Pinpoint the cell where the given text exists, returning its [X, Y] midpoint coordinate. 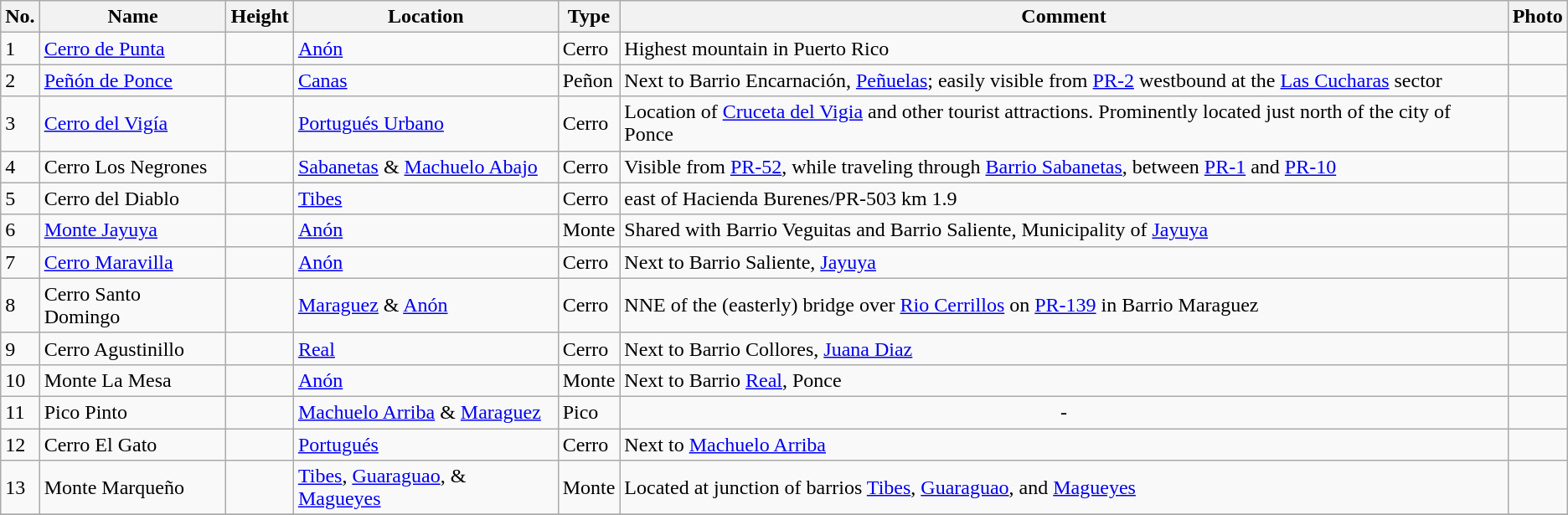
Monte Jayuya [132, 230]
Maraguez & Anón [426, 305]
Next to Barrio Encarnación, Peñuelas; easily visible from PR-2 westbound at the Las Cucharas sector [1064, 80]
Tibes [426, 198]
Name [132, 17]
Located at junction of barrios Tibes, Guaraguao, and Magueyes [1064, 487]
- [1064, 412]
8 [20, 305]
Cerro del Diablo [132, 198]
Height [260, 17]
13 [20, 487]
Portugués Urbano [426, 124]
Shared with Barrio Veguitas and Barrio Saliente, Municipality of Jayuya [1064, 230]
Real [426, 348]
NNE of the (easterly) bridge over Rio Cerrillos on PR-139 in Barrio Maraguez [1064, 305]
1 [20, 49]
Peñon [589, 80]
Cerro del Vigía [132, 124]
east of Hacienda Burenes/PR-503 km 1.9 [1064, 198]
6 [20, 230]
Location [426, 17]
11 [20, 412]
Machuelo Arriba & Maraguez [426, 412]
Comment [1064, 17]
Pico [589, 412]
Portugués [426, 445]
Next to Machuelo Arriba [1064, 445]
Next to Barrio Saliente, Jayuya [1064, 262]
Monte La Mesa [132, 380]
Photo [1538, 17]
Highest mountain in Puerto Rico [1064, 49]
7 [20, 262]
Peñón de Ponce [132, 80]
Next to Barrio Collores, Juana Diaz [1064, 348]
10 [20, 380]
5 [20, 198]
Cerro Agustinillo [132, 348]
Type [589, 17]
9 [20, 348]
Visible from PR-52, while traveling through Barrio Sabanetas, between PR-1 and PR-10 [1064, 167]
2 [20, 80]
4 [20, 167]
3 [20, 124]
Next to Barrio Real, Ponce [1064, 380]
Cerro El Gato [132, 445]
Location of Cruceta del Vigia and other tourist attractions. Prominently located just north of the city of Ponce [1064, 124]
No. [20, 17]
Pico Pinto [132, 412]
Sabanetas & Machuelo Abajo [426, 167]
Cerro de Punta [132, 49]
Tibes, Guaraguao, & Magueyes [426, 487]
Canas [426, 80]
Cerro Maravilla [132, 262]
Cerro Los Negrones [132, 167]
12 [20, 445]
Monte Marqueño [132, 487]
Cerro Santo Domingo [132, 305]
